For the text-containing cell, return its midpoint in (X, Y) coordinate format. 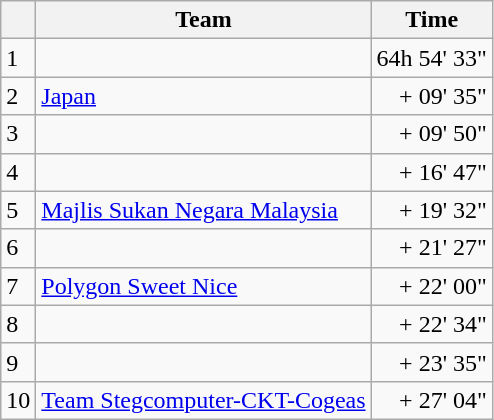
6 (18, 248)
Team (204, 20)
+ 22' 34" (432, 324)
+ 09' 35" (432, 96)
2 (18, 96)
4 (18, 172)
10 (18, 400)
Majlis Sukan Negara Malaysia (204, 210)
3 (18, 134)
+ 22' 00" (432, 286)
Team Stegcomputer-CKT-Cogeas (204, 400)
9 (18, 362)
1 (18, 58)
5 (18, 210)
Polygon Sweet Nice (204, 286)
+ 16' 47" (432, 172)
7 (18, 286)
Time (432, 20)
+ 27' 04" (432, 400)
+ 19' 32" (432, 210)
8 (18, 324)
64h 54' 33" (432, 58)
+ 23' 35" (432, 362)
Japan (204, 96)
+ 09' 50" (432, 134)
+ 21' 27" (432, 248)
